Provide the (x, y) coordinate of the cell's center where the given text is located.  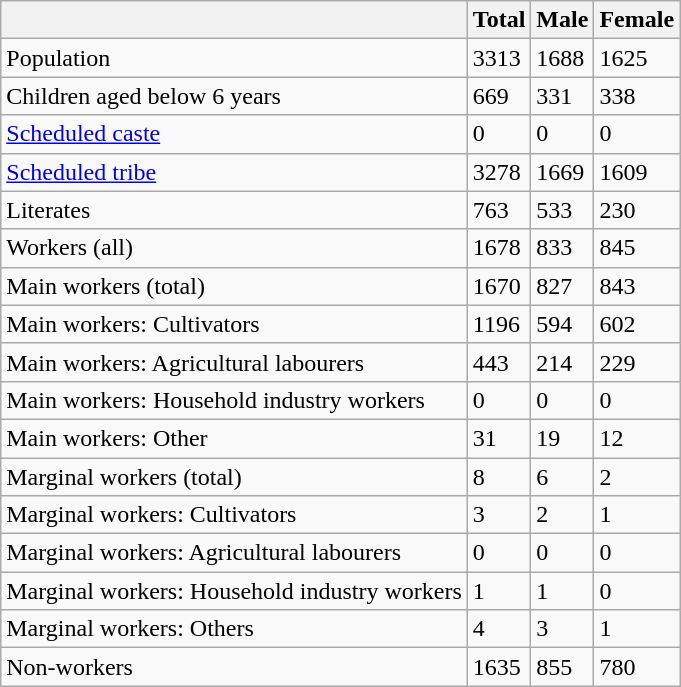
669 (499, 96)
Male (562, 20)
1678 (499, 248)
Population (234, 58)
3278 (499, 172)
12 (637, 438)
Marginal workers: Household industry workers (234, 591)
Main workers: Agricultural labourers (234, 362)
Main workers (total) (234, 286)
338 (637, 96)
1196 (499, 324)
4 (499, 629)
Total (499, 20)
214 (562, 362)
Female (637, 20)
594 (562, 324)
Main workers: Other (234, 438)
8 (499, 477)
780 (637, 667)
1635 (499, 667)
Literates (234, 210)
230 (637, 210)
1609 (637, 172)
6 (562, 477)
845 (637, 248)
229 (637, 362)
19 (562, 438)
602 (637, 324)
Workers (all) (234, 248)
Marginal workers: Cultivators (234, 515)
331 (562, 96)
533 (562, 210)
1688 (562, 58)
843 (637, 286)
3313 (499, 58)
1625 (637, 58)
855 (562, 667)
443 (499, 362)
1670 (499, 286)
Main workers: Cultivators (234, 324)
833 (562, 248)
Scheduled tribe (234, 172)
763 (499, 210)
Marginal workers (total) (234, 477)
Marginal workers: Agricultural labourers (234, 553)
Main workers: Household industry workers (234, 400)
Non-workers (234, 667)
Marginal workers: Others (234, 629)
827 (562, 286)
Children aged below 6 years (234, 96)
31 (499, 438)
Scheduled caste (234, 134)
1669 (562, 172)
